Capture the cell that displays the provided text and extract its (X, Y) central coordinate. 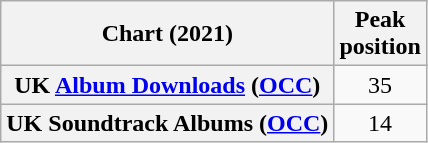
UK Album Downloads (OCC) (168, 85)
Chart (2021) (168, 34)
UK Soundtrack Albums (OCC) (168, 123)
14 (380, 123)
35 (380, 85)
Peakposition (380, 34)
